Scan for the cell matching the given text and deliver its (x, y) coordinate at center. 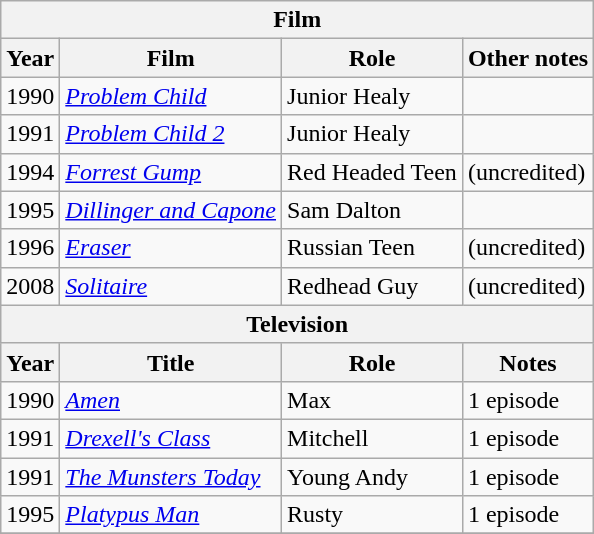
Amen (171, 400)
Rusty (372, 515)
1994 (30, 172)
The Munsters Today (171, 477)
Other notes (528, 58)
Problem Child 2 (171, 134)
Dillinger and Capone (171, 210)
Eraser (171, 248)
Title (171, 362)
Television (298, 324)
Platypus Man (171, 515)
Drexell's Class (171, 438)
Young Andy (372, 477)
2008 (30, 286)
1996 (30, 248)
Redhead Guy (372, 286)
Solitaire (171, 286)
Red Headed Teen (372, 172)
Mitchell (372, 438)
Problem Child (171, 96)
Max (372, 400)
Russian Teen (372, 248)
Sam Dalton (372, 210)
Forrest Gump (171, 172)
Notes (528, 362)
